Provide the [x, y] coordinate of the cell's center where the given text is located.  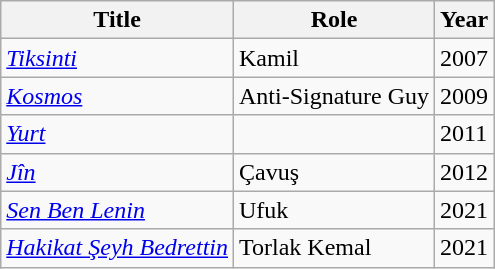
2007 [464, 58]
Tiksinti [118, 58]
Role [334, 20]
Year [464, 20]
2012 [464, 172]
Yurt [118, 134]
Title [118, 20]
Sen Ben Lenin [118, 210]
Torlak Kemal [334, 248]
Kosmos [118, 96]
Ufuk [334, 210]
2011 [464, 134]
Hakikat Şeyh Bedrettin [118, 248]
Jîn [118, 172]
2009 [464, 96]
Çavuş [334, 172]
Kamil [334, 58]
Anti-Signature Guy [334, 96]
